Return [x, y] of the center of cell containing provided text 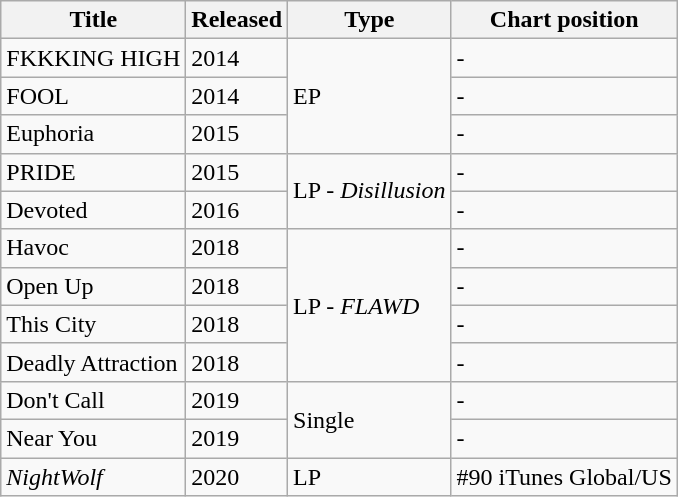
Single [370, 419]
FOOL [94, 96]
2020 [237, 477]
Title [94, 20]
Deadly Attraction [94, 362]
LP [370, 477]
#90 iTunes Global/US [564, 477]
Havoc [94, 248]
NightWolf [94, 477]
Type [370, 20]
LP - FLAWD [370, 305]
Open Up [94, 286]
Chart position [564, 20]
FKKKING HIGH [94, 58]
Devoted [94, 210]
This City [94, 324]
Don't Call [94, 400]
EP [370, 96]
Released [237, 20]
Near You [94, 438]
Euphoria [94, 134]
LP - Disillusion [370, 191]
PRIDE [94, 172]
2016 [237, 210]
